Pinpoint the cell where the given text exists, returning its (x, y) midpoint coordinate. 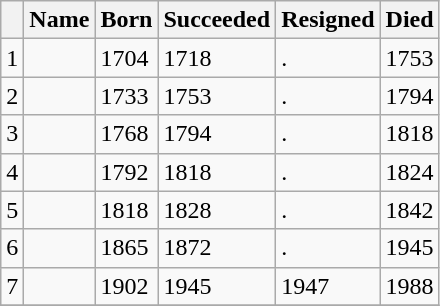
3 (12, 134)
1865 (126, 248)
1842 (410, 210)
Succeeded (217, 20)
1792 (126, 172)
1718 (217, 58)
1988 (410, 286)
5 (12, 210)
Name (60, 20)
1872 (217, 248)
1733 (126, 96)
1828 (217, 210)
1947 (328, 286)
2 (12, 96)
Died (410, 20)
1824 (410, 172)
6 (12, 248)
4 (12, 172)
1 (12, 58)
1768 (126, 134)
1704 (126, 58)
1902 (126, 286)
Born (126, 20)
Resigned (328, 20)
7 (12, 286)
